Identify which cell holds the provided text, then report its [x, y] central coordinate. 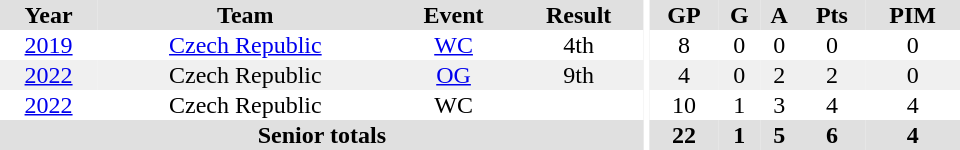
10 [684, 105]
9th [579, 75]
G [740, 15]
5 [780, 135]
22 [684, 135]
PIM [912, 15]
8 [684, 45]
Pts [832, 15]
A [780, 15]
Result [579, 15]
Team [245, 15]
6 [832, 135]
4th [579, 45]
Senior totals [322, 135]
Event [454, 15]
GP [684, 15]
3 [780, 105]
Year [48, 15]
2019 [48, 45]
OG [454, 75]
